Locate the cell with the specified text and output its [x, y] center coordinate. 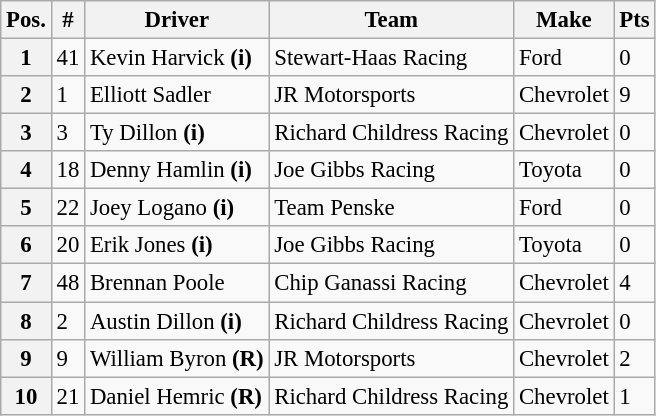
18 [68, 170]
Daniel Hemric (R) [177, 396]
Erik Jones (i) [177, 245]
22 [68, 208]
Kevin Harvick (i) [177, 58]
8 [26, 321]
10 [26, 396]
Driver [177, 20]
Team Penske [392, 208]
Ty Dillon (i) [177, 133]
Elliott Sadler [177, 95]
7 [26, 283]
Make [564, 20]
Denny Hamlin (i) [177, 170]
Joey Logano (i) [177, 208]
48 [68, 283]
41 [68, 58]
Pos. [26, 20]
Team [392, 20]
21 [68, 396]
Brennan Poole [177, 283]
Austin Dillon (i) [177, 321]
William Byron (R) [177, 358]
20 [68, 245]
6 [26, 245]
Stewart-Haas Racing [392, 58]
Chip Ganassi Racing [392, 283]
5 [26, 208]
# [68, 20]
Pts [634, 20]
